Provide the [X, Y] coordinate of the cell's center where the given text is located.  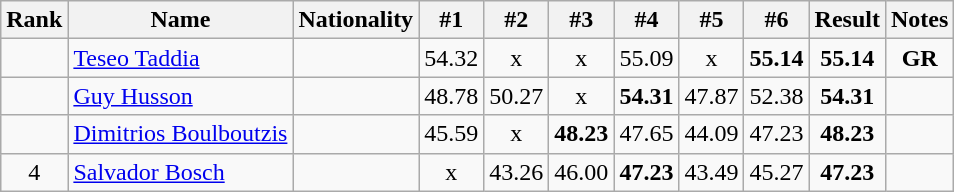
50.27 [516, 96]
55.09 [646, 58]
48.78 [452, 96]
43.26 [516, 172]
#3 [582, 20]
#1 [452, 20]
54.32 [452, 58]
Notes [919, 20]
52.38 [776, 96]
47.87 [712, 96]
Nationality [356, 20]
43.49 [712, 172]
#4 [646, 20]
Rank [34, 20]
46.00 [582, 172]
Salvador Bosch [180, 172]
Dimitrios Boulboutzis [180, 134]
47.65 [646, 134]
Teseo Taddia [180, 58]
Name [180, 20]
44.09 [712, 134]
45.59 [452, 134]
#2 [516, 20]
Result [847, 20]
45.27 [776, 172]
GR [919, 58]
Guy Husson [180, 96]
4 [34, 172]
#6 [776, 20]
#5 [712, 20]
